Find where the given text appears and provide that cell's center as (x, y) coordinate. 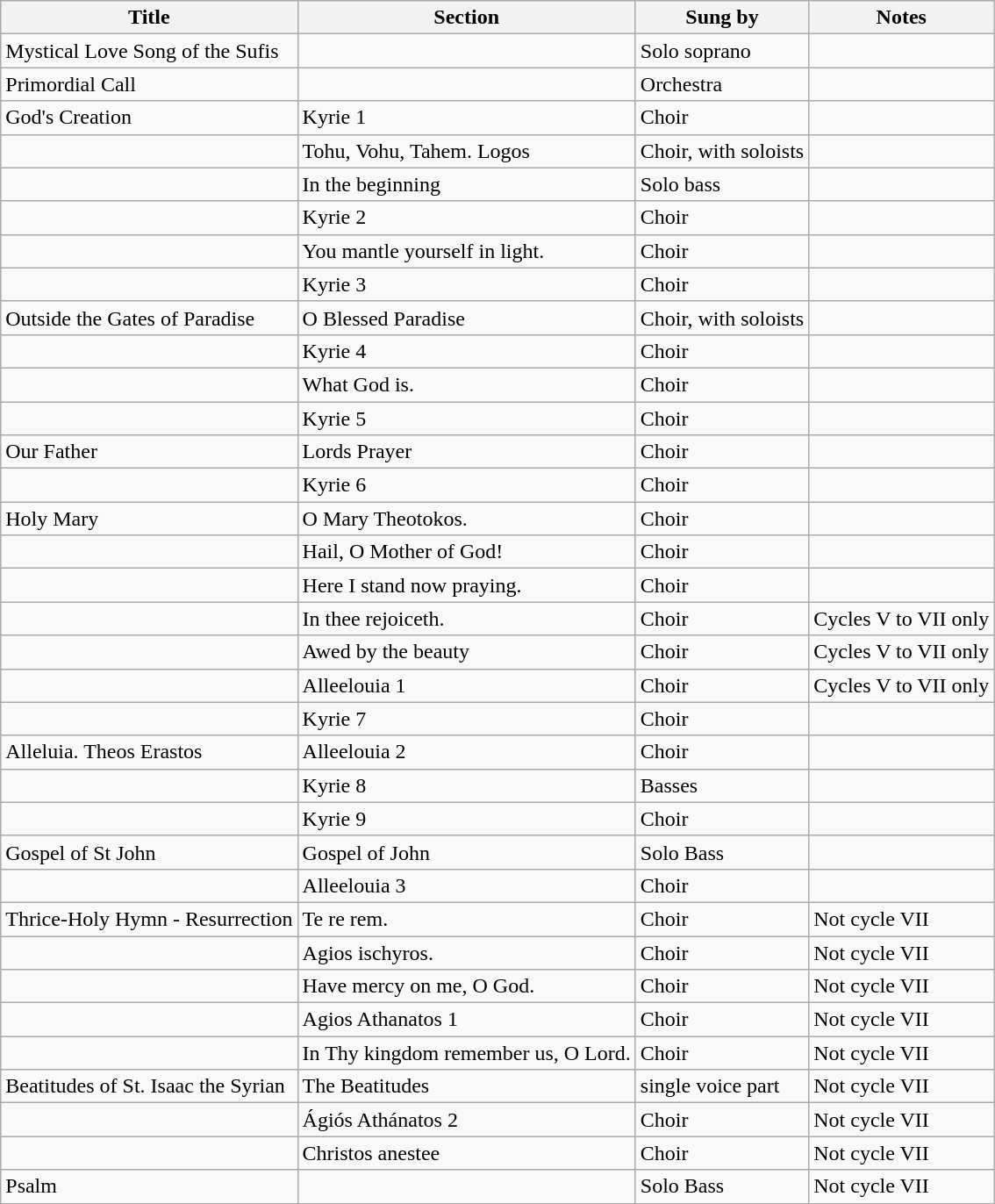
O Mary Theotokos. (467, 519)
Ágiós Athánatos 2 (467, 1120)
Kyrie 4 (467, 351)
Sung by (721, 18)
Basses (721, 785)
Alleluia. Theos Erastos (149, 752)
single voice part (721, 1086)
Kyrie 5 (467, 419)
Agios ischyros. (467, 952)
Section (467, 18)
Outside the Gates of Paradise (149, 318)
Title (149, 18)
In the beginning (467, 184)
What God is. (467, 384)
Primordial Call (149, 84)
Alleelouia 3 (467, 885)
Here I stand now praying. (467, 585)
Tohu, Vohu, Tahem. Logos (467, 151)
Agios Athanatos 1 (467, 1020)
Kyrie 9 (467, 819)
Holy Mary (149, 519)
Te re rem. (467, 919)
Alleelouia 2 (467, 752)
The Beatitudes (467, 1086)
Kyrie 8 (467, 785)
Christos anestee (467, 1153)
Kyrie 6 (467, 485)
In Thy kingdom remember us, O Lord. (467, 1053)
Solo bass (721, 184)
Kyrie 1 (467, 118)
Our Father (149, 452)
Alleelouia 1 (467, 685)
Kyrie 7 (467, 719)
O Blessed Paradise (467, 318)
Gospel of John (467, 852)
In thee rejoiceth. (467, 619)
Gospel of St John (149, 852)
Awed by the beauty (467, 652)
Kyrie 2 (467, 218)
Mystical Love Song of the Sufis (149, 51)
Beatitudes of St. Isaac the Syrian (149, 1086)
Kyrie 3 (467, 284)
God's Creation (149, 118)
Orchestra (721, 84)
Solo soprano (721, 51)
Thrice-Holy Hymn - Resurrection (149, 919)
You mantle yourself in light. (467, 251)
Notes (902, 18)
Have mercy on me, O God. (467, 986)
Psalm (149, 1186)
Lords Prayer (467, 452)
Hail, O Mother of God! (467, 552)
